Determine the [x, y] coordinate at the center of the cell enclosing the given text.  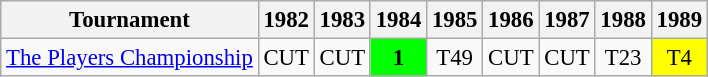
T49 [455, 58]
The Players Championship [130, 58]
1984 [398, 20]
1987 [567, 20]
1989 [679, 20]
1985 [455, 20]
Tournament [130, 20]
1982 [286, 20]
T23 [623, 58]
1988 [623, 20]
1 [398, 58]
1983 [342, 20]
1986 [511, 20]
T4 [679, 58]
